Detect which cell encompasses the target text, then output its [x, y] center coordinate. 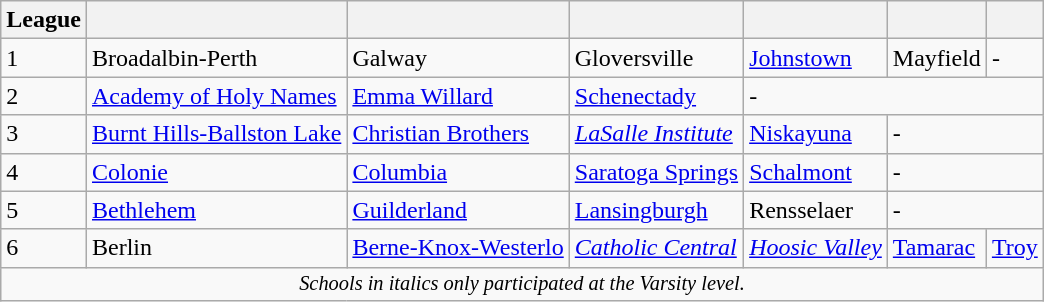
Schools in italics only participated at the Varsity level. [522, 284]
Colonie [216, 172]
Broadalbin-Perth [216, 58]
Burnt Hills-Ballston Lake [216, 134]
Rensselaer [816, 210]
Berlin [216, 248]
Mayfield [936, 58]
Columbia [458, 172]
Tamarac [936, 248]
Guilderland [458, 210]
League [44, 20]
Niskayuna [816, 134]
Galway [458, 58]
6 [44, 248]
3 [44, 134]
Christian Brothers [458, 134]
4 [44, 172]
Troy [1014, 248]
Catholic Central [656, 248]
LaSalle Institute [656, 134]
Bethlehem [216, 210]
Saratoga Springs [656, 172]
5 [44, 210]
Hoosic Valley [816, 248]
Gloversville [656, 58]
Emma Willard [458, 96]
Schenectady [656, 96]
Lansingburgh [656, 210]
Academy of Holy Names [216, 96]
2 [44, 96]
Schalmont [816, 172]
1 [44, 58]
Johnstown [816, 58]
Berne-Knox-Westerlo [458, 248]
